Extract the (x, y) coordinate from the center of the cell holding the provided text.  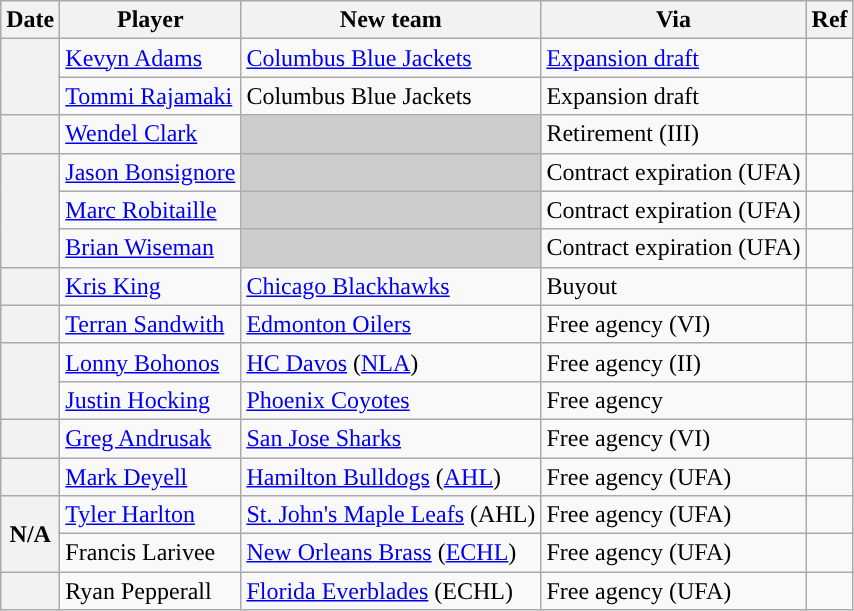
Ref (830, 20)
Mark Deyell (150, 477)
Marc Robitaille (150, 210)
Chicago Blackhawks (391, 286)
Justin Hocking (150, 400)
Francis Larivee (150, 553)
N/A (30, 534)
Free agency (674, 400)
New Orleans Brass (ECHL) (391, 553)
Wendel Clark (150, 134)
Player (150, 20)
Hamilton Bulldogs (AHL) (391, 477)
Tyler Harlton (150, 515)
Florida Everblades (ECHL) (391, 591)
Retirement (III) (674, 134)
Ryan Pepperall (150, 591)
Free agency (II) (674, 362)
San Jose Sharks (391, 438)
St. John's Maple Leafs (AHL) (391, 515)
Via (674, 20)
Edmonton Oilers (391, 324)
Tommi Rajamaki (150, 96)
Brian Wiseman (150, 248)
Jason Bonsignore (150, 172)
New team (391, 20)
HC Davos (NLA) (391, 362)
Kevyn Adams (150, 58)
Lonny Bohonos (150, 362)
Greg Andrusak (150, 438)
Phoenix Coyotes (391, 400)
Terran Sandwith (150, 324)
Date (30, 20)
Buyout (674, 286)
Kris King (150, 286)
